Provide the [X, Y] coordinate of the cell's center where the given text is located.  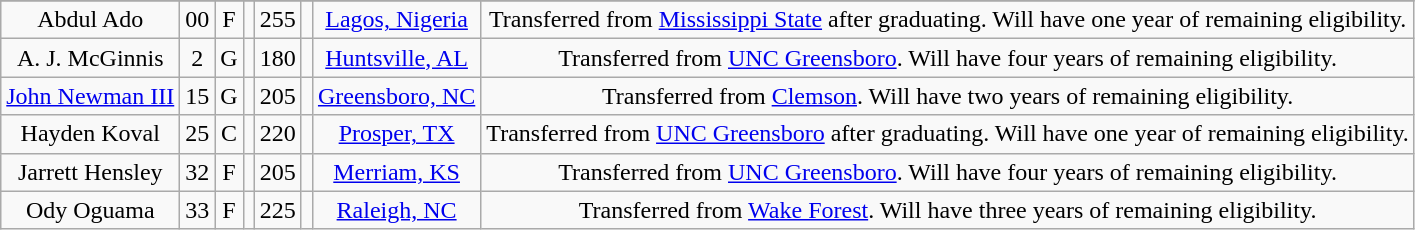
Hayden Koval [90, 134]
John Newman III [90, 96]
Merriam, KS [396, 172]
2 [198, 58]
180 [278, 58]
A. J. McGinnis [90, 58]
Jarrett Hensley [90, 172]
220 [278, 134]
Prosper, TX [396, 134]
Abdul Ado [90, 20]
Lagos, Nigeria [396, 20]
Transferred from UNC Greensboro after graduating. Will have one year of remaining eligibility. [948, 134]
00 [198, 20]
32 [198, 172]
Transferred from Wake Forest. Will have three years of remaining eligibility. [948, 210]
25 [198, 134]
225 [278, 210]
Greensboro, NC [396, 96]
Raleigh, NC [396, 210]
255 [278, 20]
C [229, 134]
Transferred from Clemson. Will have two years of remaining eligibility. [948, 96]
Huntsville, AL [396, 58]
33 [198, 210]
Transferred from Mississippi State after graduating. Will have one year of remaining eligibility. [948, 20]
15 [198, 96]
Ody Oguama [90, 210]
